For the text-containing cell, return its midpoint in [x, y] coordinate format. 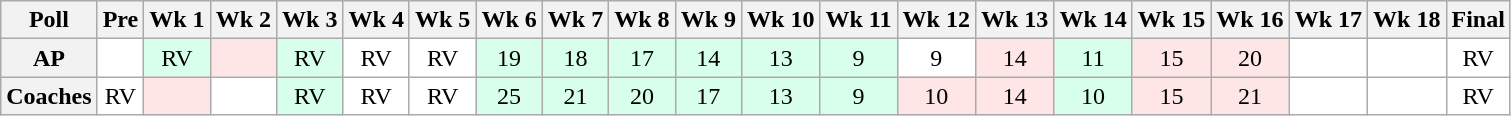
Poll [49, 20]
Wk 18 [1407, 20]
Wk 12 [936, 20]
Wk 5 [442, 20]
Wk 3 [310, 20]
Pre [120, 20]
Wk 2 [243, 20]
Wk 7 [575, 20]
Wk 9 [708, 20]
Coaches [49, 96]
AP [49, 58]
19 [509, 58]
Wk 14 [1093, 20]
Wk 8 [642, 20]
Wk 4 [376, 20]
Wk 13 [1014, 20]
18 [575, 58]
Wk 10 [781, 20]
Wk 6 [509, 20]
Wk 15 [1171, 20]
11 [1093, 58]
25 [509, 96]
Wk 17 [1328, 20]
Final [1478, 20]
Wk 1 [177, 20]
Wk 16 [1250, 20]
Wk 11 [858, 20]
